Search for the cell housing the specified text and yield its [X, Y] center coordinate. 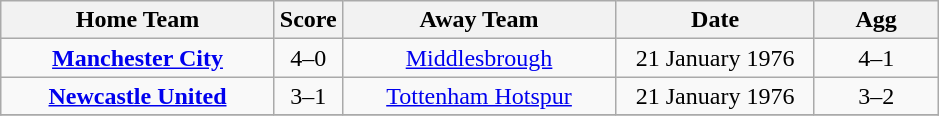
3–2 [876, 96]
Agg [876, 20]
Home Team [138, 20]
Manchester City [138, 58]
Away Team [479, 20]
Score [308, 20]
Newcastle United [138, 96]
Tottenham Hotspur [479, 96]
4–0 [308, 58]
Date [716, 20]
4–1 [876, 58]
3–1 [308, 96]
Middlesbrough [479, 58]
